Extract the [X, Y] coordinate from the center of the cell holding the provided text.  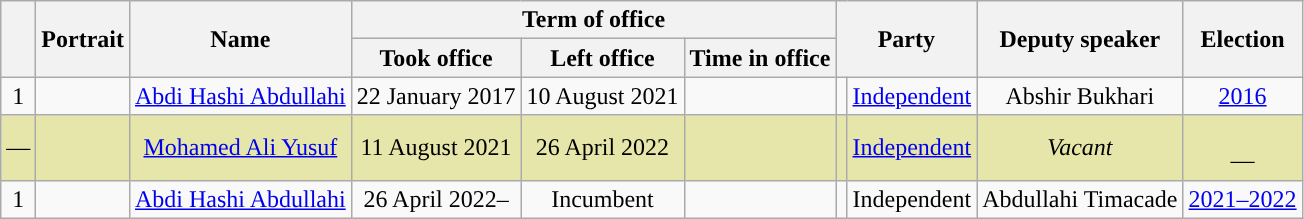
Deputy speaker [1080, 39]
2021–2022 [1242, 199]
Abshir Bukhari [1080, 96]
Abdullahi Timacade [1080, 199]
11 August 2021 [436, 148]
22 January 2017 [436, 96]
26 April 2022 [602, 148]
Took office [436, 58]
2016 [1242, 96]
Mohamed Ali Yusuf [240, 148]
Left office [602, 58]
Time in office [760, 58]
10 August 2021 [602, 96]
Portrait [83, 39]
Party [906, 39]
Term of office [594, 20]
Election [1242, 39]
Incumbent [602, 199]
26 April 2022– [436, 199]
Name [240, 39]
Vacant [1080, 148]
